Capture the cell that displays the provided text and extract its [x, y] central coordinate. 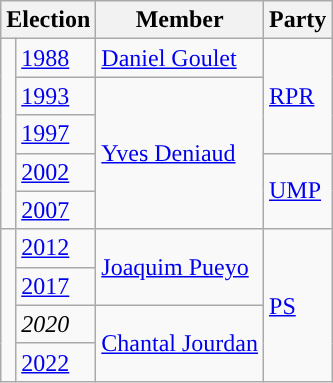
2007 [56, 210]
Party [298, 20]
1997 [56, 134]
1993 [56, 96]
2012 [56, 248]
RPR [298, 96]
1988 [56, 58]
2020 [56, 324]
PS [298, 305]
2002 [56, 172]
Yves Deniaud [180, 153]
Election [48, 20]
Joaquim Pueyo [180, 267]
Daniel Goulet [180, 58]
Member [180, 20]
2017 [56, 286]
2022 [56, 362]
UMP [298, 191]
Chantal Jourdan [180, 343]
